Extract the (X, Y) coordinate from the center of the cell holding the provided text.  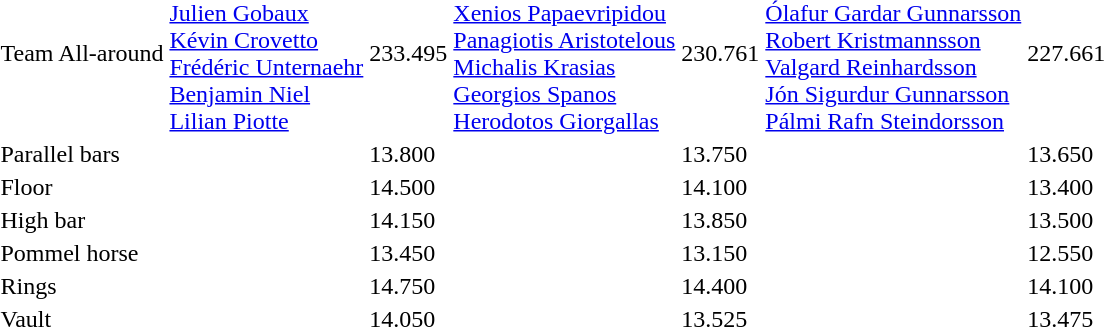
14.150 (408, 220)
14.100 (720, 187)
13.800 (408, 154)
14.400 (720, 286)
13.750 (720, 154)
14.750 (408, 286)
13.450 (408, 253)
13.850 (720, 220)
14.500 (408, 187)
13.150 (720, 253)
